From the cell containing the given text, extract its center point as (x, y) coordinate. 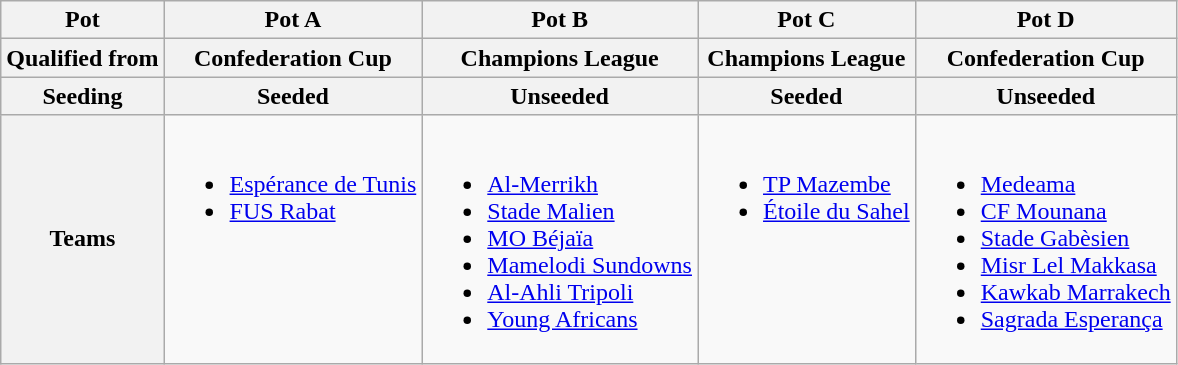
Seeding (82, 96)
Pot A (293, 20)
Pot (82, 20)
Medeama CF Mounana Stade Gabèsien Misr Lel Makkasa Kawkab Marrakech Sagrada Esperança (1046, 239)
Pot C (807, 20)
Espérance de Tunis FUS Rabat (293, 239)
Al-Merrikh Stade Malien MO Béjaïa Mamelodi Sundowns Al-Ahli Tripoli Young Africans (560, 239)
Qualified from (82, 58)
Pot D (1046, 20)
TP Mazembe Étoile du Sahel (807, 239)
Pot B (560, 20)
Teams (82, 239)
